Capture the cell that displays the provided text and extract its [X, Y] central coordinate. 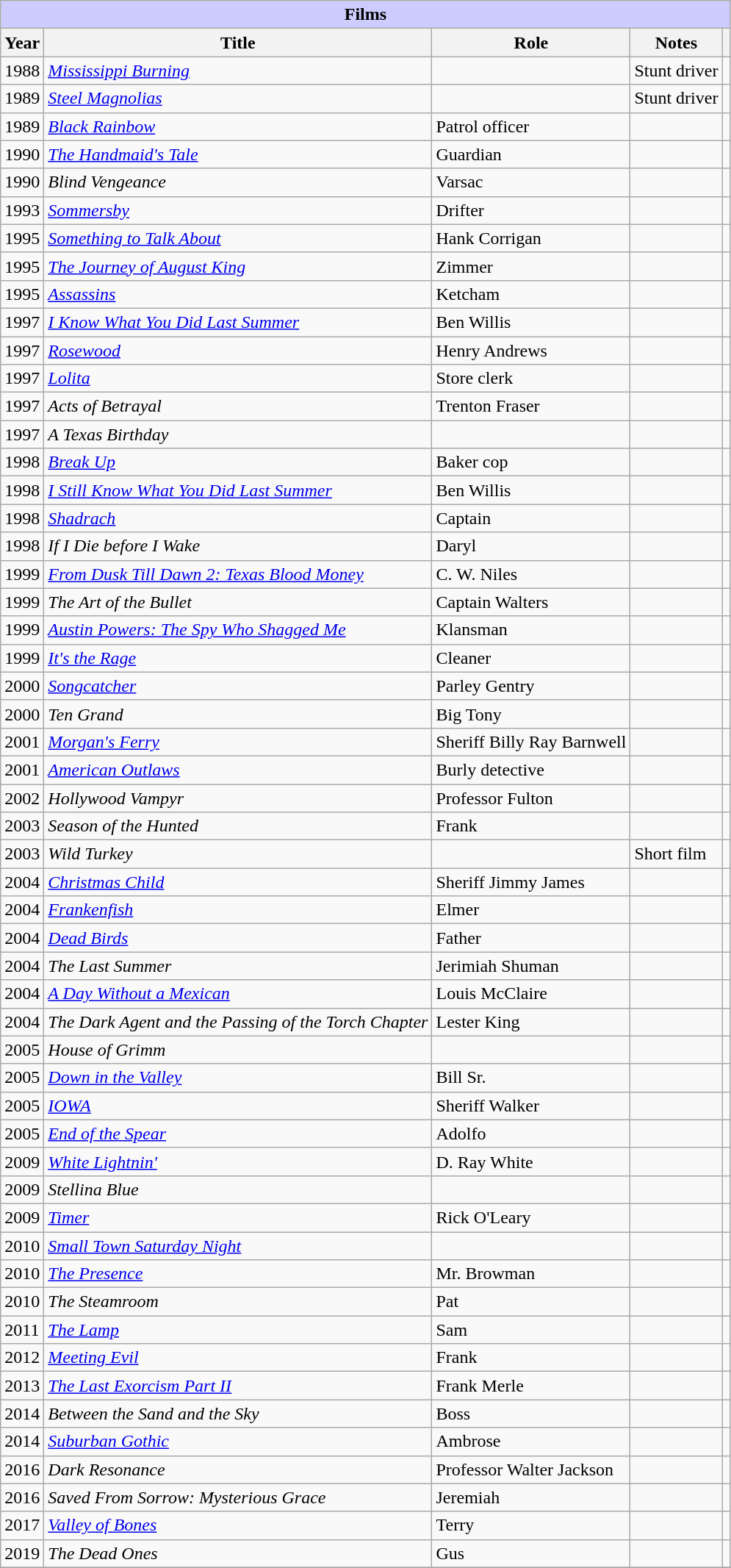
Year [22, 43]
Lester King [531, 1022]
Patrol officer [531, 126]
Timer [238, 1217]
Bill Sr. [531, 1078]
Hollywood Vampyr [238, 798]
House of Grimm [238, 1050]
2019 [22, 1553]
Louis McClaire [531, 994]
Lolita [238, 379]
The Last Exorcism Part II [238, 1386]
Black Rainbow [238, 126]
Sheriff Walker [531, 1106]
The Journey of August King [238, 266]
Terry [531, 1525]
2002 [22, 798]
Baker cop [531, 462]
Frankenfish [238, 910]
Captain [531, 518]
The Presence [238, 1274]
Dead Birds [238, 938]
The Handmaid's Tale [238, 154]
Sheriff Jimmy James [531, 882]
Elmer [531, 910]
I Know What You Did Last Summer [238, 322]
Songcatcher [238, 686]
Drifter [531, 210]
I Still Know What You Did Last Summer [238, 490]
A Texas Birthday [238, 434]
From Dusk Till Dawn 2: Texas Blood Money [238, 574]
Cleaner [531, 658]
Guardian [531, 154]
Pat [531, 1302]
Valley of Bones [238, 1525]
The Steamroom [238, 1302]
2012 [22, 1358]
Hank Corrigan [531, 238]
2011 [22, 1330]
Austin Powers: The Spy Who Shagged Me [238, 630]
D. Ray White [531, 1161]
Daryl [531, 546]
Something to Talk About [238, 238]
Mississippi Burning [238, 71]
Rosewood [238, 351]
Suburban Gothic [238, 1442]
Store clerk [531, 379]
1988 [22, 71]
Ambrose [531, 1442]
Morgan's Ferry [238, 742]
Stellina Blue [238, 1189]
Ten Grand [238, 714]
Sam [531, 1330]
Small Town Saturday Night [238, 1246]
Meeting Evil [238, 1358]
A Day Without a Mexican [238, 994]
Steel Magnolias [238, 99]
2013 [22, 1386]
Mr. Browman [531, 1274]
Wild Turkey [238, 854]
The Art of the Bullet [238, 602]
Sheriff Billy Ray Barnwell [531, 742]
Assassins [238, 294]
Zimmer [531, 266]
Christmas Child [238, 882]
Films [366, 15]
Notes [676, 43]
Henry Andrews [531, 351]
C. W. Niles [531, 574]
Ketcham [531, 294]
1993 [22, 210]
Professor Fulton [531, 798]
Trenton Fraser [531, 407]
Gus [531, 1553]
Burly detective [531, 770]
It's the Rage [238, 658]
IOWA [238, 1106]
Father [531, 938]
Title [238, 43]
Shadrach [238, 518]
The Dark Agent and the Passing of the Torch Chapter [238, 1022]
Parley Gentry [531, 686]
Season of the Hunted [238, 826]
American Outlaws [238, 770]
White Lightnin' [238, 1161]
Blind Vengeance [238, 182]
End of the Spear [238, 1134]
Varsac [531, 182]
Between the Sand and the Sky [238, 1414]
Captain Walters [531, 602]
Break Up [238, 462]
Klansman [531, 630]
If I Die before I Wake [238, 546]
Down in the Valley [238, 1078]
Jeremiah [531, 1497]
Short film [676, 854]
Professor Walter Jackson [531, 1469]
Frank Merle [531, 1386]
Boss [531, 1414]
Sommersby [238, 210]
Acts of Betrayal [238, 407]
Rick O'Leary [531, 1217]
The Lamp [238, 1330]
Dark Resonance [238, 1469]
2017 [22, 1525]
Big Tony [531, 714]
Adolfo [531, 1134]
The Dead Ones [238, 1553]
Role [531, 43]
Jerimiah Shuman [531, 966]
Saved From Sorrow: Mysterious Grace [238, 1497]
The Last Summer [238, 966]
